From the cell containing the given text, extract its center point as (x, y) coordinate. 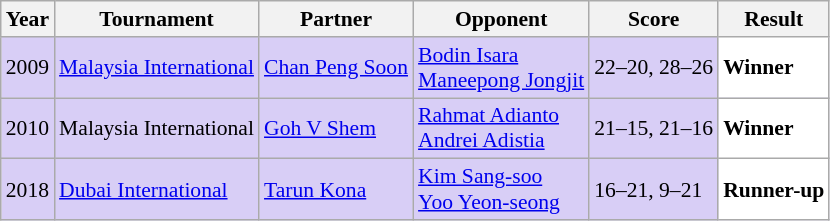
21–15, 21–16 (654, 128)
22–20, 28–26 (654, 68)
Year (28, 19)
Tournament (156, 19)
Bodin Isara Maneepong Jongjit (501, 68)
Result (774, 19)
16–21, 9–21 (654, 190)
Rahmat Adianto Andrei Adistia (501, 128)
Score (654, 19)
2018 (28, 190)
2009 (28, 68)
Goh V Shem (336, 128)
Runner-up (774, 190)
2010 (28, 128)
Kim Sang-soo Yoo Yeon-seong (501, 190)
Partner (336, 19)
Tarun Kona (336, 190)
Opponent (501, 19)
Dubai International (156, 190)
Chan Peng Soon (336, 68)
